Determine the [X, Y] coordinate at the center of the cell enclosing the given text.  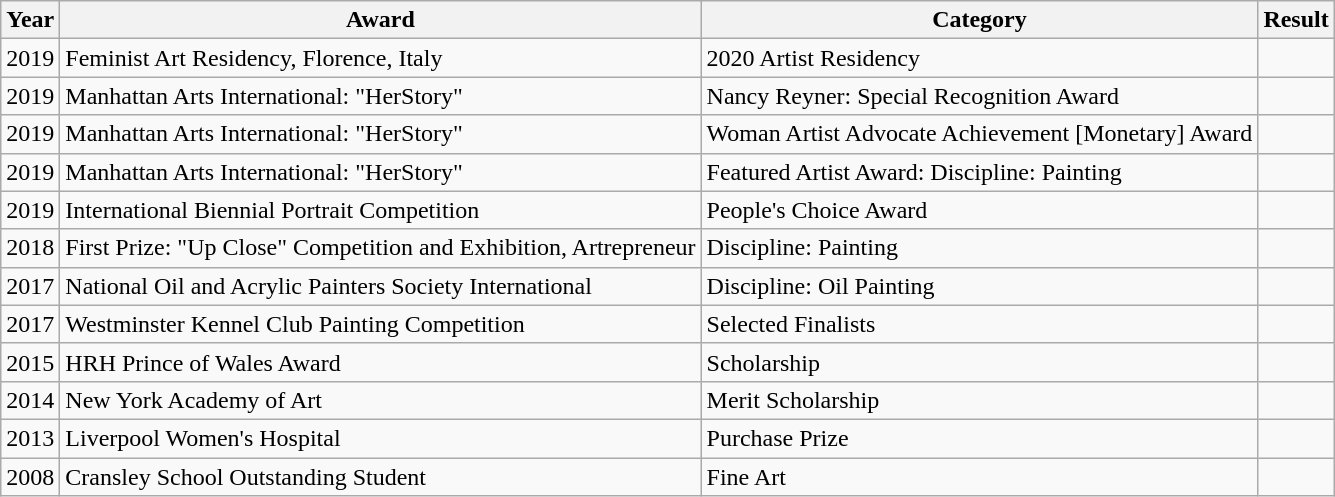
2015 [30, 362]
2020 Artist Residency [980, 58]
Featured Artist Award: Discipline: Painting [980, 172]
Feminist Art Residency, Florence, Italy [380, 58]
Purchase Prize [980, 438]
Woman Artist Advocate Achievement [Monetary] Award [980, 134]
Selected Finalists [980, 324]
Nancy Reyner: Special Recognition Award [980, 96]
Result [1296, 20]
Discipline: Oil Painting [980, 286]
Year [30, 20]
Liverpool Women's Hospital [380, 438]
People's Choice Award [980, 210]
Cransley School Outstanding Student [380, 477]
New York Academy of Art [380, 400]
2013 [30, 438]
Award [380, 20]
National Oil and Acrylic Painters Society International [380, 286]
Scholarship [980, 362]
2018 [30, 248]
International Biennial Portrait Competition [380, 210]
2014 [30, 400]
Category [980, 20]
Fine Art [980, 477]
Discipline: Painting [980, 248]
Westminster Kennel Club Painting Competition [380, 324]
Merit Scholarship [980, 400]
HRH Prince of Wales Award [380, 362]
2008 [30, 477]
First Prize: "Up Close" Competition and Exhibition, Artrepreneur [380, 248]
